Output the (x, y) coordinate of the center of the cell containing the given text.  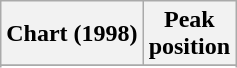
Peakposition (189, 34)
Chart (1998) (72, 34)
